Return the [x, y] coordinate for the center point of the cell that contains the specified text.  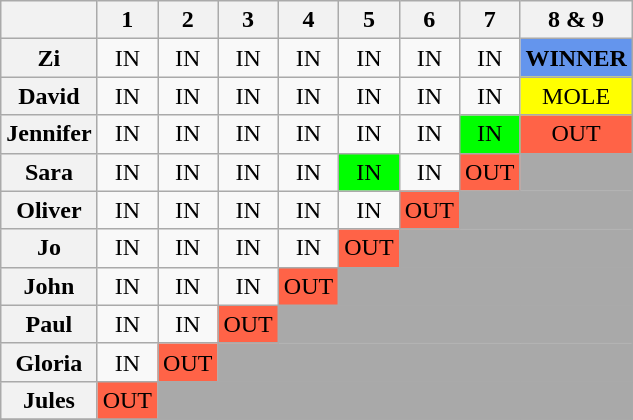
5 [369, 20]
Zi [49, 58]
Sara [49, 172]
8 & 9 [576, 20]
Jules [49, 400]
1 [127, 20]
Oliver [49, 210]
4 [308, 20]
David [49, 96]
3 [248, 20]
6 [429, 20]
Paul [49, 324]
Jo [49, 248]
Jennifer [49, 134]
MOLE [576, 96]
WINNER [576, 58]
John [49, 286]
2 [188, 20]
7 [490, 20]
Gloria [49, 362]
